Output the (X, Y) coordinate of the center of the cell containing the given text.  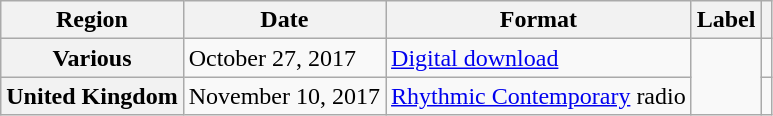
Label (726, 20)
United Kingdom (92, 96)
Digital download (539, 58)
Various (92, 58)
Region (92, 20)
Rhythmic Contemporary radio (539, 96)
November 10, 2017 (284, 96)
Format (539, 20)
Date (284, 20)
October 27, 2017 (284, 58)
